Find where the given text appears and provide that cell's center as (X, Y) coordinate. 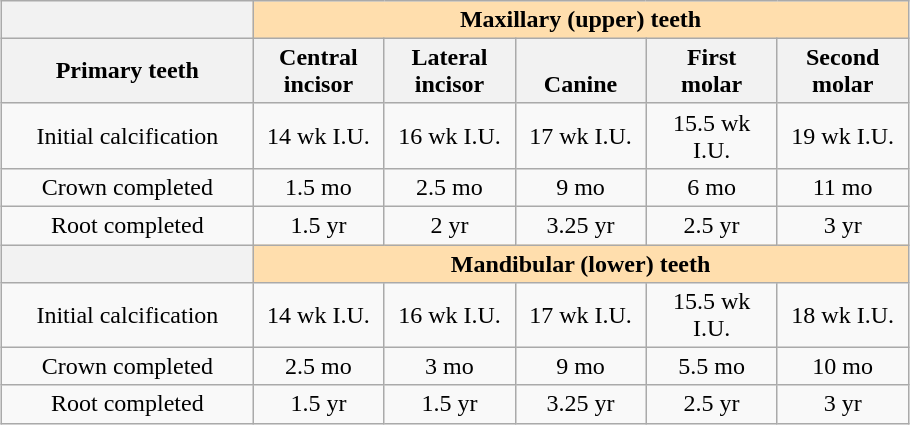
3 mo (450, 366)
Maxillary (upper) teeth (580, 20)
6 mo (712, 187)
18 wk I.U. (842, 314)
19 wk I.U. (842, 136)
Centralincisor (318, 70)
Secondmolar (842, 70)
Firstmolar (712, 70)
Mandibular (lower) teeth (580, 263)
10 mo (842, 366)
Canine (580, 70)
11 mo (842, 187)
Lateralincisor (450, 70)
Primary teeth (128, 70)
5.5 mo (712, 366)
2 yr (450, 225)
1.5 mo (318, 187)
